Locate the cell with the specified text and output its (x, y) center coordinate. 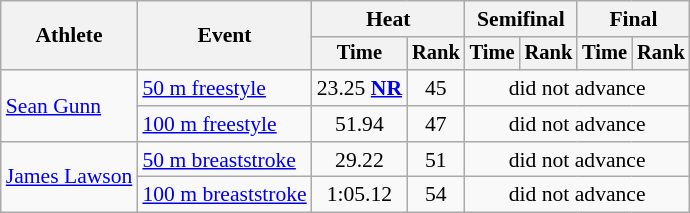
23.25 NR (360, 88)
James Lawson (70, 178)
Event (224, 36)
Sean Gunn (70, 106)
29.22 (360, 160)
51 (436, 160)
47 (436, 124)
Semifinal (521, 19)
Heat (388, 19)
100 m breaststroke (224, 195)
Athlete (70, 36)
51.94 (360, 124)
50 m breaststroke (224, 160)
Final (633, 19)
45 (436, 88)
1:05.12 (360, 195)
50 m freestyle (224, 88)
54 (436, 195)
100 m freestyle (224, 124)
